Search for the cell housing the specified text and yield its (X, Y) center coordinate. 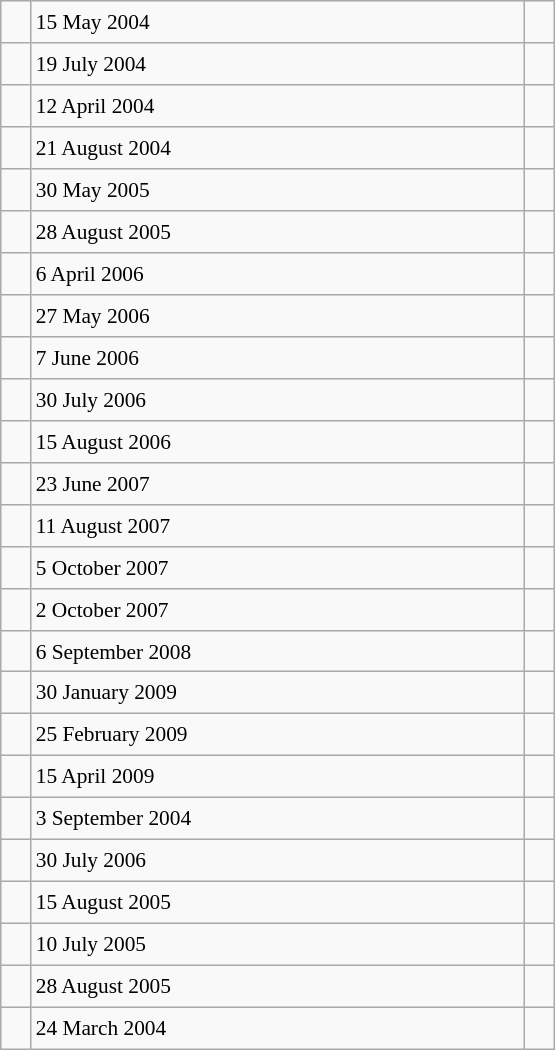
15 April 2009 (278, 777)
23 June 2007 (278, 483)
7 June 2006 (278, 358)
12 April 2004 (278, 106)
11 August 2007 (278, 525)
24 March 2004 (278, 1028)
25 February 2009 (278, 735)
10 July 2005 (278, 945)
15 August 2006 (278, 441)
30 January 2009 (278, 693)
19 July 2004 (278, 64)
2 October 2007 (278, 609)
27 May 2006 (278, 316)
15 May 2004 (278, 22)
5 October 2007 (278, 567)
21 August 2004 (278, 148)
15 August 2005 (278, 903)
3 September 2004 (278, 819)
6 September 2008 (278, 651)
6 April 2006 (278, 274)
30 May 2005 (278, 190)
